Determine the (X, Y) coordinate at the center of the cell enclosing the given text.  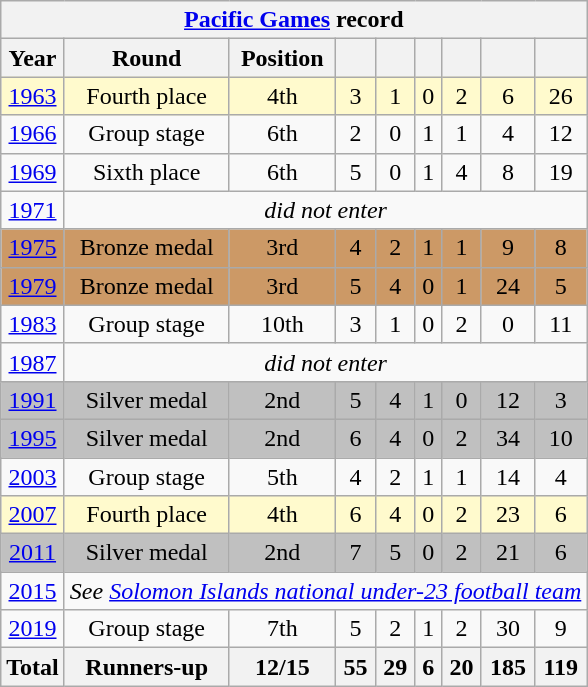
7th (282, 629)
5th (282, 477)
24 (508, 286)
1983 (33, 324)
1966 (33, 134)
19 (561, 172)
20 (461, 667)
2003 (33, 477)
12/15 (282, 667)
2019 (33, 629)
1995 (33, 438)
Position (282, 58)
2007 (33, 515)
7 (356, 553)
10 (561, 438)
34 (508, 438)
55 (356, 667)
1975 (33, 248)
Total (33, 667)
29 (395, 667)
Round (146, 58)
14 (508, 477)
Sixth place (146, 172)
11 (561, 324)
1963 (33, 96)
1987 (33, 362)
1979 (33, 286)
23 (508, 515)
185 (508, 667)
See Solomon Islands national under-23 football team (326, 591)
Year (33, 58)
Runners-up (146, 667)
10th (282, 324)
2015 (33, 591)
2011 (33, 553)
1969 (33, 172)
119 (561, 667)
30 (508, 629)
Pacific Games record (294, 20)
21 (508, 553)
26 (561, 96)
1991 (33, 400)
1971 (33, 210)
